Scan for the cell matching the given text and deliver its (X, Y) coordinate at center. 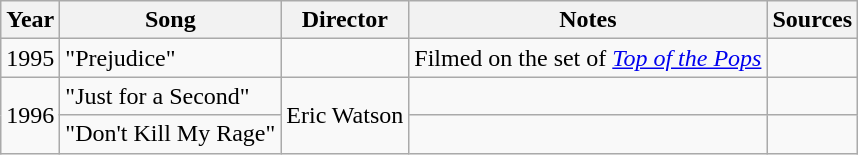
Filmed on the set of Top of the Pops (588, 58)
Director (345, 20)
Year (30, 20)
1996 (30, 115)
Song (170, 20)
"Don't Kill My Rage" (170, 134)
"Prejudice" (170, 58)
"Just for a Second" (170, 96)
Sources (812, 20)
Eric Watson (345, 115)
Notes (588, 20)
1995 (30, 58)
